Scan for the cell matching the given text and deliver its (X, Y) coordinate at center. 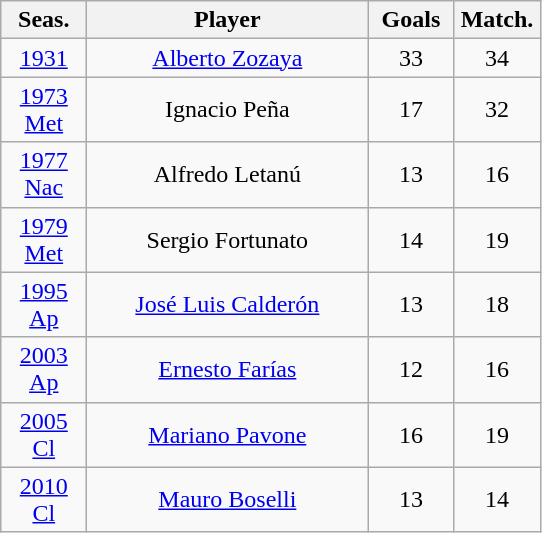
17 (411, 110)
Goals (411, 20)
Ignacio Peña (228, 110)
2010 Cl (44, 500)
34 (497, 58)
33 (411, 58)
Ernesto Farías (228, 370)
12 (411, 370)
Sergio Fortunato (228, 240)
Mauro Boselli (228, 500)
2003 Ap (44, 370)
Player (228, 20)
Seas. (44, 20)
Alberto Zozaya (228, 58)
Alfredo Letanú (228, 174)
Match. (497, 20)
1931 (44, 58)
18 (497, 304)
2005 Cl (44, 434)
José Luis Calderón (228, 304)
Mariano Pavone (228, 434)
1973 Met (44, 110)
32 (497, 110)
1995 Ap (44, 304)
1977 Nac (44, 174)
1979 Met (44, 240)
